Find where the given text appears and provide that cell's center as [X, Y] coordinate. 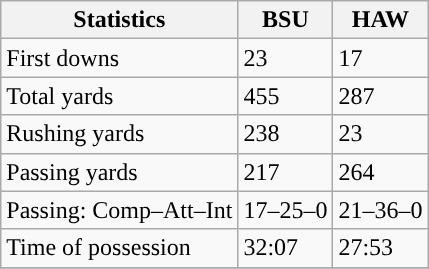
Rushing yards [120, 134]
Passing yards [120, 172]
Passing: Comp–Att–Int [120, 210]
264 [380, 172]
455 [286, 96]
Total yards [120, 96]
27:53 [380, 248]
First downs [120, 58]
287 [380, 96]
32:07 [286, 248]
238 [286, 134]
217 [286, 172]
HAW [380, 20]
21–36–0 [380, 210]
Time of possession [120, 248]
Statistics [120, 20]
BSU [286, 20]
17 [380, 58]
17–25–0 [286, 210]
